Provide the [X, Y] coordinate of the cell's center where the given text is located.  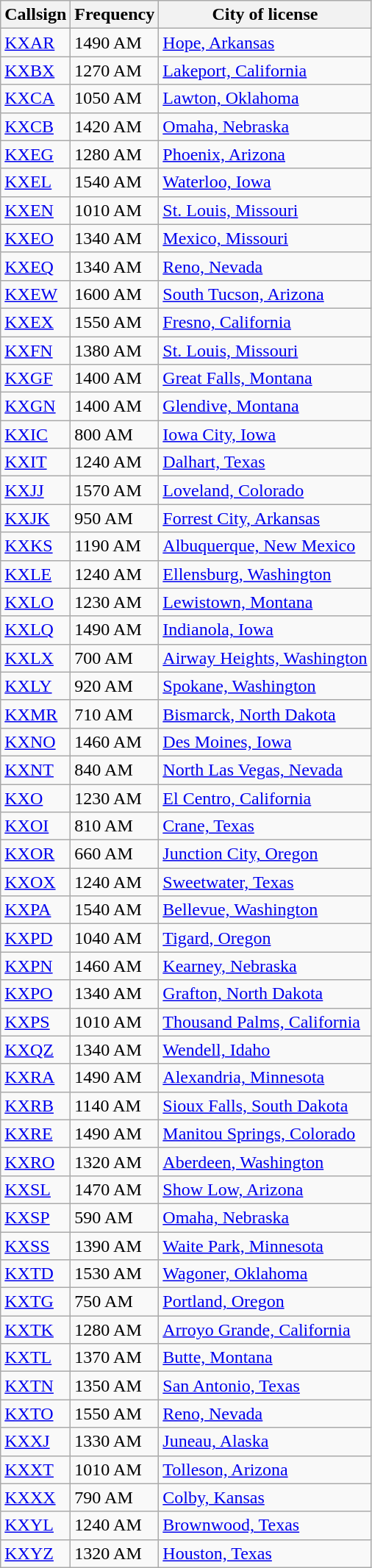
Sweetwater, Texas [265, 882]
KXJJ [35, 490]
Airway Heights, Washington [265, 658]
Indianola, Iowa [265, 630]
KXEN [35, 210]
KXAR [35, 43]
Colby, Kansas [265, 1497]
KXIT [35, 462]
KXYZ [35, 1553]
Wendell, Idaho [265, 1050]
KXPN [35, 966]
Crane, Texas [265, 826]
Show Low, Arizona [265, 1189]
KXOR [35, 854]
North Las Vegas, Nevada [265, 770]
KXXJ [35, 1442]
840 AM [115, 770]
Thousand Palms, California [265, 1022]
Waite Park, Minnesota [265, 1246]
Phoenix, Arizona [265, 154]
KXLY [35, 686]
1530 AM [115, 1274]
Hope, Arkansas [265, 43]
Juneau, Alaska [265, 1442]
KXO [35, 798]
KXTD [35, 1274]
Des Moines, Iowa [265, 742]
KXRB [35, 1106]
Bellevue, Washington [265, 910]
South Tucson, Arizona [265, 294]
KXEG [35, 154]
800 AM [115, 434]
KXTG [35, 1302]
1370 AM [115, 1358]
950 AM [115, 518]
KXPO [35, 994]
Butte, Montana [265, 1358]
KXQZ [35, 1050]
1040 AM [115, 938]
KXRE [35, 1134]
KXCB [35, 126]
1190 AM [115, 546]
Callsign [35, 15]
1330 AM [115, 1442]
KXFN [35, 351]
Kearney, Nebraska [265, 966]
Frequency [115, 15]
KXEX [35, 322]
KXXT [35, 1469]
KXOX [35, 882]
KXEO [35, 238]
KXSP [35, 1217]
Lewistown, Montana [265, 602]
710 AM [115, 714]
Iowa City, Iowa [265, 434]
KXCA [35, 99]
Junction City, Oregon [265, 854]
Portland, Oregon [265, 1302]
590 AM [115, 1217]
810 AM [115, 826]
KXEQ [35, 266]
Wagoner, Oklahoma [265, 1274]
KXTO [35, 1414]
Lawton, Oklahoma [265, 99]
790 AM [115, 1497]
KXOI [35, 826]
1350 AM [115, 1386]
Alexandria, Minnesota [265, 1078]
660 AM [115, 854]
Dalhart, Texas [265, 462]
1270 AM [115, 71]
1470 AM [115, 1189]
KXGN [35, 407]
Spokane, Washington [265, 686]
KXEW [35, 294]
Great Falls, Montana [265, 379]
San Antonio, Texas [265, 1386]
Waterloo, Iowa [265, 182]
KXTK [35, 1330]
KXEL [35, 182]
KXBX [35, 71]
Grafton, North Dakota [265, 994]
KXNT [35, 770]
KXRA [35, 1078]
Loveland, Colorado [265, 490]
Arroyo Grande, California [265, 1330]
1050 AM [115, 99]
KXLQ [35, 630]
Bismarck, North Dakota [265, 714]
City of license [265, 15]
KXRO [35, 1161]
Ellensburg, Washington [265, 574]
Sioux Falls, South Dakota [265, 1106]
1420 AM [115, 126]
Tolleson, Arizona [265, 1469]
KXKS [35, 546]
750 AM [115, 1302]
KXTL [35, 1358]
Lakeport, California [265, 71]
KXLX [35, 658]
KXLE [35, 574]
Houston, Texas [265, 1553]
Glendive, Montana [265, 407]
1380 AM [115, 351]
1140 AM [115, 1106]
KXLO [35, 602]
KXJK [35, 518]
KXPD [35, 938]
KXPS [35, 1022]
Brownwood, Texas [265, 1525]
KXSS [35, 1246]
Fresno, California [265, 322]
Aberdeen, Washington [265, 1161]
Manitou Springs, Colorado [265, 1134]
KXYL [35, 1525]
KXIC [35, 434]
1570 AM [115, 490]
KXGF [35, 379]
KXTN [35, 1386]
Tigard, Oregon [265, 938]
1600 AM [115, 294]
KXNO [35, 742]
1390 AM [115, 1246]
KXMR [35, 714]
Mexico, Missouri [265, 238]
700 AM [115, 658]
KXPA [35, 910]
KXXX [35, 1497]
Albuquerque, New Mexico [265, 546]
920 AM [115, 686]
El Centro, California [265, 798]
Forrest City, Arkansas [265, 518]
KXSL [35, 1189]
